Search for the cell housing the specified text and yield its (X, Y) center coordinate. 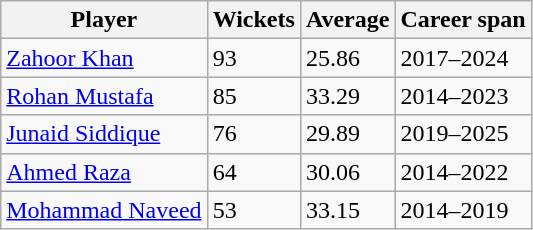
53 (254, 210)
30.06 (348, 172)
33.29 (348, 96)
Average (348, 20)
Career span (463, 20)
Player (104, 20)
2014–2022 (463, 172)
2014–2019 (463, 210)
76 (254, 134)
33.15 (348, 210)
Zahoor Khan (104, 58)
Ahmed Raza (104, 172)
29.89 (348, 134)
2019–2025 (463, 134)
93 (254, 58)
Junaid Siddique (104, 134)
2014–2023 (463, 96)
Mohammad Naveed (104, 210)
25.86 (348, 58)
64 (254, 172)
Rohan Mustafa (104, 96)
85 (254, 96)
2017–2024 (463, 58)
Wickets (254, 20)
